For the text-containing cell, return its midpoint in [X, Y] coordinate format. 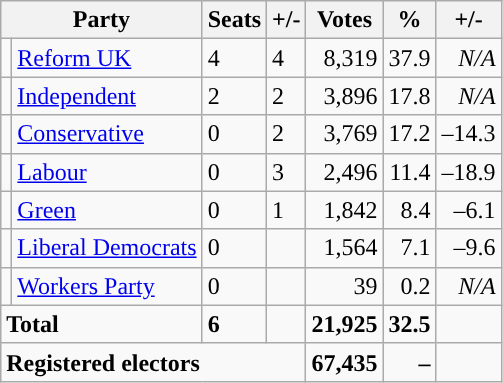
Liberal Democrats [107, 248]
8.4 [410, 210]
– [410, 362]
1 [286, 210]
Independent [107, 96]
39 [344, 286]
Conservative [107, 134]
Party [102, 20]
–9.6 [468, 248]
7.1 [410, 248]
21,925 [344, 324]
37.9 [410, 58]
3,896 [344, 96]
Total [102, 324]
Labour [107, 172]
Votes [344, 20]
2,496 [344, 172]
11.4 [410, 172]
Seats [234, 20]
Green [107, 210]
32.5 [410, 324]
Registered electors [154, 362]
–18.9 [468, 172]
8,319 [344, 58]
% [410, 20]
1,842 [344, 210]
Workers Party [107, 286]
–6.1 [468, 210]
6 [234, 324]
3 [286, 172]
67,435 [344, 362]
17.2 [410, 134]
17.8 [410, 96]
Reform UK [107, 58]
0.2 [410, 286]
–14.3 [468, 134]
3,769 [344, 134]
1,564 [344, 248]
